Find where the given text appears and provide that cell's center as (X, Y) coordinate. 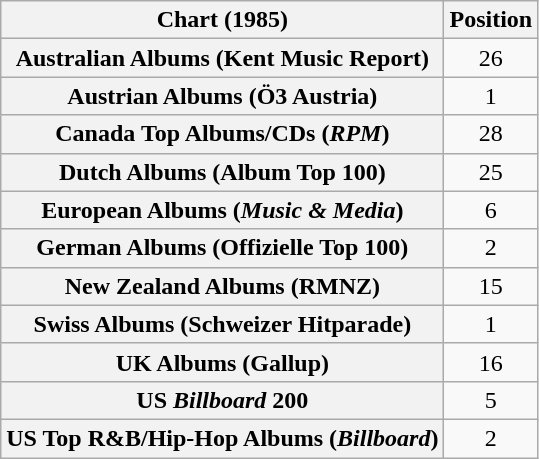
15 (491, 286)
Australian Albums (Kent Music Report) (222, 58)
Dutch Albums (Album Top 100) (222, 172)
25 (491, 172)
Position (491, 20)
Austrian Albums (Ö3 Austria) (222, 96)
European Albums (Music & Media) (222, 210)
Swiss Albums (Schweizer Hitparade) (222, 324)
6 (491, 210)
UK Albums (Gallup) (222, 362)
26 (491, 58)
US Top R&B/Hip-Hop Albums (Billboard) (222, 438)
New Zealand Albums (RMNZ) (222, 286)
German Albums (Offizielle Top 100) (222, 248)
Chart (1985) (222, 20)
Canada Top Albums/CDs (RPM) (222, 134)
28 (491, 134)
16 (491, 362)
US Billboard 200 (222, 400)
5 (491, 400)
